From the cell containing the given text, extract its center point as (x, y) coordinate. 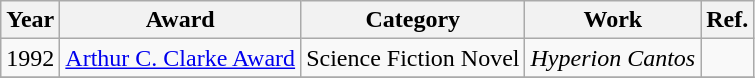
Category (413, 20)
Hyperion Cantos (613, 58)
Ref. (728, 20)
Arthur C. Clarke Award (180, 58)
Science Fiction Novel (413, 58)
1992 (30, 58)
Award (180, 20)
Work (613, 20)
Year (30, 20)
